Scan for the cell matching the given text and deliver its [x, y] coordinate at center. 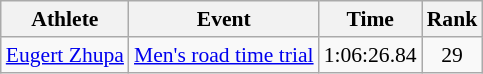
Event [224, 19]
Athlete [65, 19]
Men's road time trial [224, 55]
Rank [452, 19]
29 [452, 55]
Eugert Zhupa [65, 55]
Time [370, 19]
1:06:26.84 [370, 55]
